Capture the cell that displays the provided text and extract its (x, y) central coordinate. 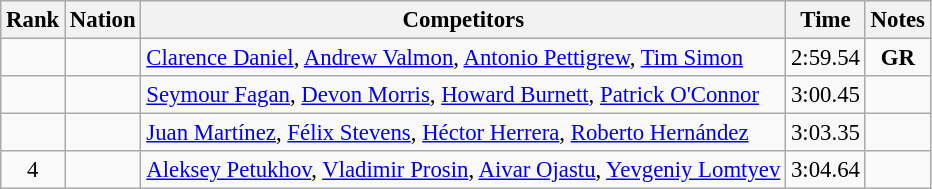
Seymour Fagan, Devon Morris, Howard Burnett, Patrick O'Connor (464, 95)
Competitors (464, 20)
Notes (898, 20)
Time (826, 20)
Aleksey Petukhov, Vladimir Prosin, Aivar Ojastu, Yevgeniy Lomtyev (464, 170)
3:00.45 (826, 95)
Juan Martínez, Félix Stevens, Héctor Herrera, Roberto Hernández (464, 133)
Nation (103, 20)
3:03.35 (826, 133)
2:59.54 (826, 58)
Rank (33, 20)
Clarence Daniel, Andrew Valmon, Antonio Pettigrew, Tim Simon (464, 58)
3:04.64 (826, 170)
4 (33, 170)
GR (898, 58)
